Capture the cell that displays the provided text and extract its (x, y) central coordinate. 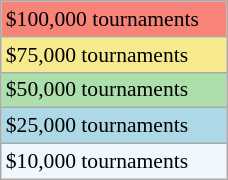
$50,000 tournaments (114, 90)
$10,000 tournaments (114, 162)
$25,000 tournaments (114, 126)
$75,000 tournaments (114, 55)
$100,000 tournaments (114, 19)
